Return the (X, Y) coordinate for the center point of the cell that contains the specified text.  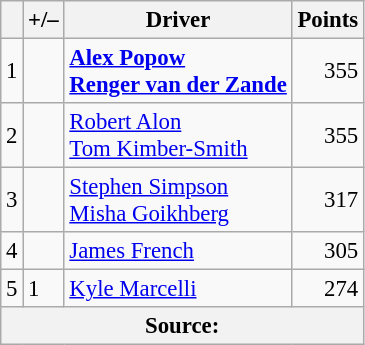
4 (12, 251)
Alex Popow Renger van der Zande (178, 72)
Stephen Simpson Misha Goikhberg (178, 200)
317 (328, 200)
Robert Alon Tom Kimber-Smith (178, 136)
2 (12, 136)
3 (12, 200)
James French (178, 251)
5 (12, 289)
+/– (44, 20)
Points (328, 20)
Kyle Marcelli (178, 289)
305 (328, 251)
274 (328, 289)
Driver (178, 20)
